Identify which cell holds the provided text, then report its [x, y] central coordinate. 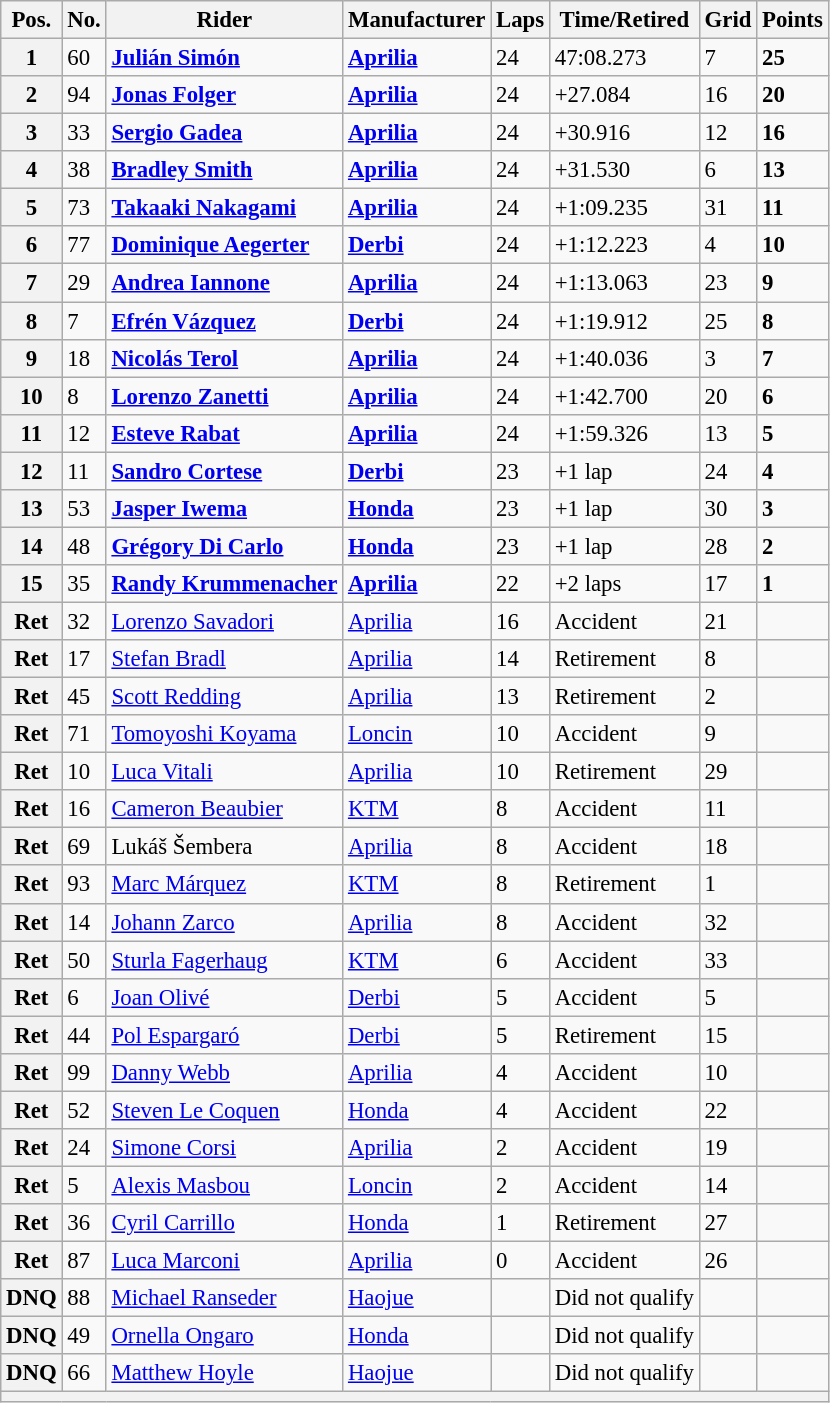
Scott Redding [224, 697]
36 [84, 1223]
66 [84, 1373]
88 [84, 1298]
Grid [728, 20]
Sergio Gadea [224, 133]
45 [84, 697]
Points [792, 20]
Danny Webb [224, 1073]
Manufacturer [417, 20]
Luca Marconi [224, 1261]
Jonas Folger [224, 95]
19 [728, 1148]
Simone Corsi [224, 1148]
Lukáš Šembera [224, 847]
Pos. [32, 20]
+1:12.223 [624, 245]
Tomoyoshi Koyama [224, 734]
Pol Espargaró [224, 1035]
Time/Retired [624, 20]
+27.084 [624, 95]
Esteve Rabat [224, 433]
+30.916 [624, 133]
Ornella Ongaro [224, 1336]
0 [520, 1261]
Joan Olivé [224, 997]
+1:59.326 [624, 433]
47:08.273 [624, 58]
Stefan Bradl [224, 659]
Lorenzo Savadori [224, 621]
Sturla Fagerhaug [224, 960]
49 [84, 1336]
+1:19.912 [624, 321]
Jasper Iwema [224, 509]
+1:40.036 [624, 358]
Marc Márquez [224, 885]
+1:09.235 [624, 208]
Dominique Aegerter [224, 245]
93 [84, 885]
99 [84, 1073]
28 [728, 546]
Laps [520, 20]
27 [728, 1223]
35 [84, 584]
Takaaki Nakagami [224, 208]
Andrea Iannone [224, 283]
30 [728, 509]
Randy Krummenacher [224, 584]
Efrén Vázquez [224, 321]
73 [84, 208]
50 [84, 960]
69 [84, 847]
21 [728, 621]
Grégory Di Carlo [224, 546]
38 [84, 170]
+2 laps [624, 584]
44 [84, 1035]
94 [84, 95]
No. [84, 20]
26 [728, 1261]
31 [728, 208]
+1:13.063 [624, 283]
Rider [224, 20]
Steven Le Coquen [224, 1110]
Nicolás Terol [224, 358]
Alexis Masbou [224, 1185]
Luca Vitali [224, 772]
Cyril Carrillo [224, 1223]
53 [84, 509]
Bradley Smith [224, 170]
Johann Zarco [224, 922]
Lorenzo Zanetti [224, 396]
Michael Ranseder [224, 1298]
Matthew Hoyle [224, 1373]
48 [84, 546]
Sandro Cortese [224, 471]
60 [84, 58]
Julián Simón [224, 58]
52 [84, 1110]
77 [84, 245]
+1:42.700 [624, 396]
71 [84, 734]
Cameron Beaubier [224, 809]
87 [84, 1261]
+31.530 [624, 170]
